Identify which cell holds the provided text, then report its (X, Y) central coordinate. 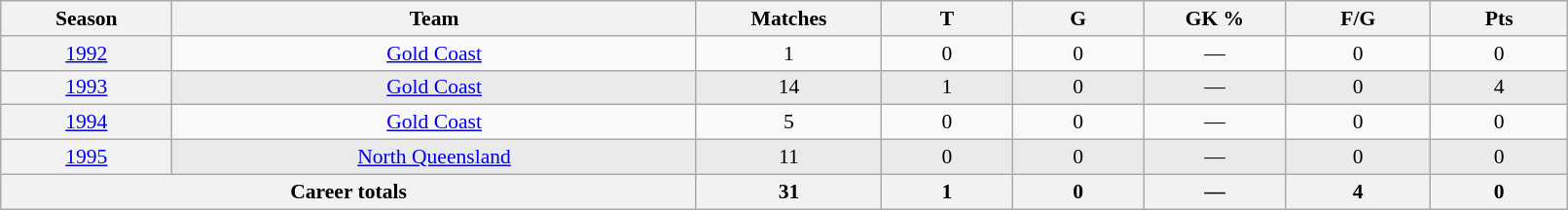
Career totals (348, 192)
31 (788, 192)
5 (788, 122)
14 (788, 87)
Pts (1499, 18)
G (1078, 18)
Matches (788, 18)
1992 (87, 53)
Team (434, 18)
1994 (87, 122)
1995 (87, 157)
1993 (87, 87)
T (948, 18)
North Queensland (434, 157)
GK % (1215, 18)
F/G (1358, 18)
Season (87, 18)
11 (788, 157)
